For the text-containing cell, return its midpoint in [x, y] coordinate format. 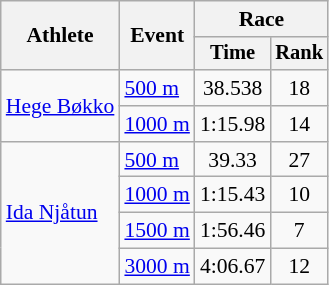
1:15.43 [232, 195]
Rank [299, 54]
Race [262, 19]
Event [156, 36]
Athlete [60, 36]
4:06.67 [232, 267]
10 [299, 195]
7 [299, 231]
3000 m [156, 267]
Ida Njåtun [60, 213]
1:15.98 [232, 124]
27 [299, 160]
Hege Bøkko [60, 106]
38.538 [232, 88]
1:56.46 [232, 231]
12 [299, 267]
14 [299, 124]
39.33 [232, 160]
18 [299, 88]
1500 m [156, 231]
Time [232, 54]
